From the cell containing the given text, extract its center point as (X, Y) coordinate. 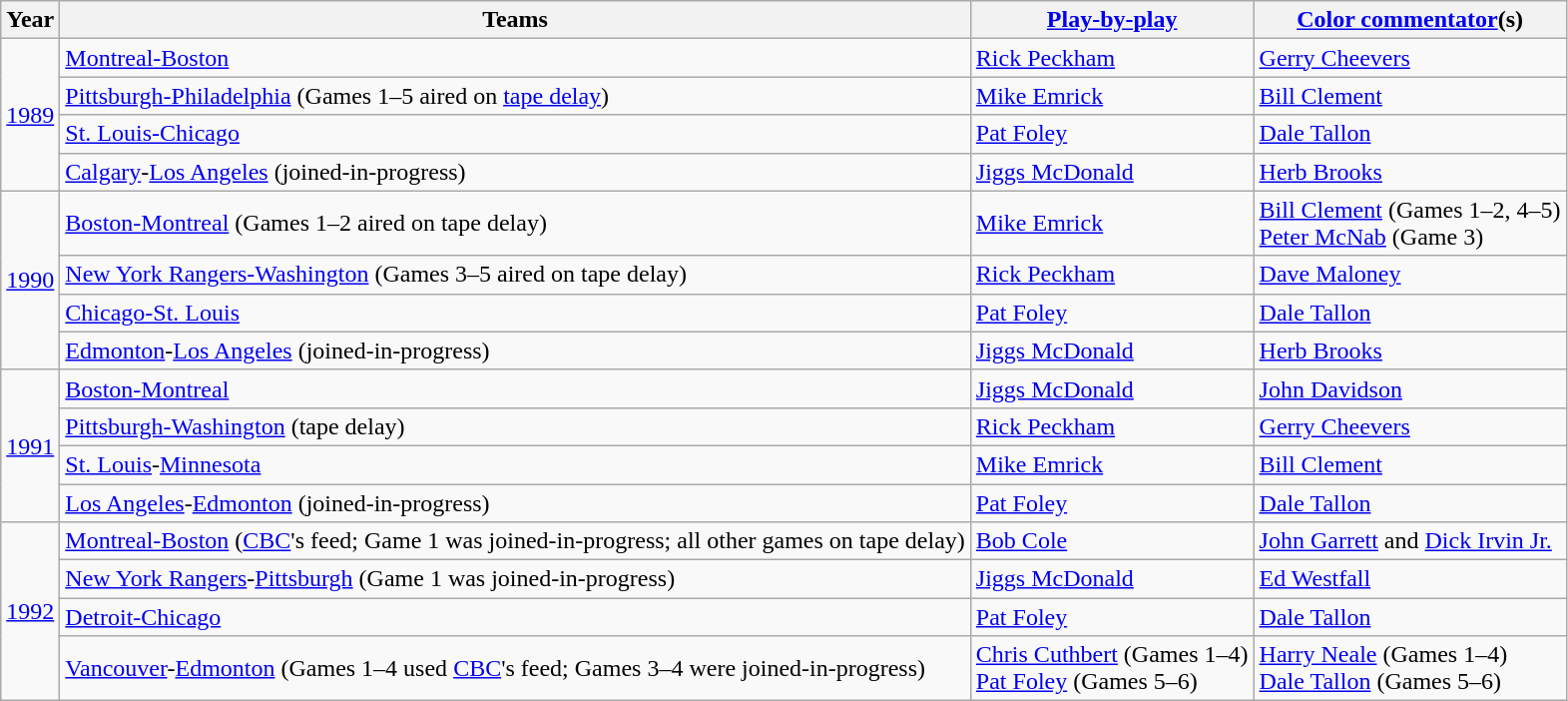
Ed Westfall (1409, 579)
Chris Cuthbert (Games 1–4)Pat Foley (Games 5–6) (1112, 669)
Detroit-Chicago (515, 617)
1990 (30, 280)
Boston-Montreal (515, 388)
St. Louis-Minnesota (515, 464)
Montreal-Boston (515, 58)
Teams (515, 20)
Pittsburgh-Philadelphia (Games 1–5 aired on tape delay) (515, 96)
Calgary-Los Angeles (joined-in-progress) (515, 172)
New York Rangers-Pittsburgh (Game 1 was joined-in-progress) (515, 579)
Pittsburgh-Washington (tape delay) (515, 426)
John Davidson (1409, 388)
Bill Clement (Games 1–2, 4–5)Peter McNab (Game 3) (1409, 224)
1989 (30, 115)
Color commentator(s) (1409, 20)
Edmonton-Los Angeles (joined-in-progress) (515, 350)
Play-by-play (1112, 20)
Boston-Montreal (Games 1–2 aired on tape delay) (515, 224)
Harry Neale (Games 1–4)Dale Tallon (Games 5–6) (1409, 669)
Los Angeles-Edmonton (joined-in-progress) (515, 502)
Vancouver-Edmonton (Games 1–4 used CBC's feed; Games 3–4 were joined-in-progress) (515, 669)
Chicago-St. Louis (515, 313)
Dave Maloney (1409, 275)
1992 (30, 611)
New York Rangers-Washington (Games 3–5 aired on tape delay) (515, 275)
Montreal-Boston (CBC's feed; Game 1 was joined-in-progress; all other games on tape delay) (515, 541)
Year (30, 20)
John Garrett and Dick Irvin Jr. (1409, 541)
1991 (30, 445)
St. Louis-Chicago (515, 134)
Bob Cole (1112, 541)
